Determine the [X, Y] coordinate at the center of the cell enclosing the given text.  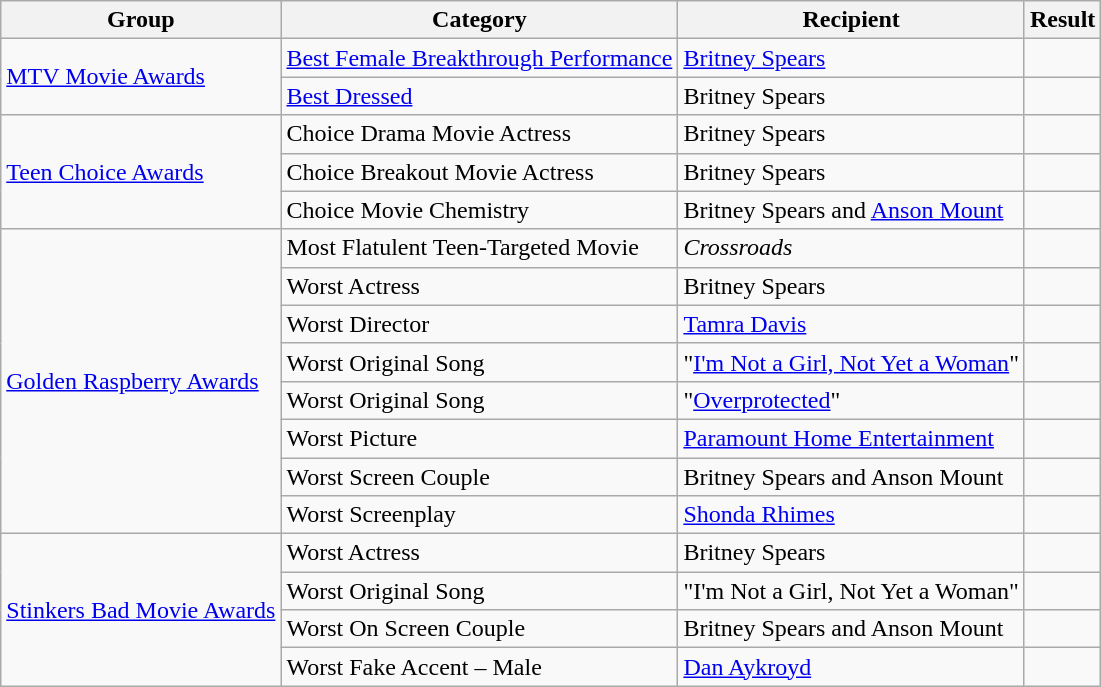
Most Flatulent Teen-Targeted Movie [480, 248]
Choice Breakout Movie Actress [480, 172]
Choice Drama Movie Actress [480, 134]
Teen Choice Awards [141, 172]
Best Female Breakthrough Performance [480, 58]
Choice Movie Chemistry [480, 210]
Worst Picture [480, 438]
Stinkers Bad Movie Awards [141, 610]
Paramount Home Entertainment [852, 438]
Group [141, 20]
Golden Raspberry Awards [141, 381]
Dan Aykroyd [852, 667]
Category [480, 20]
Tamra Davis [852, 324]
Worst Fake Accent – Male [480, 667]
Worst On Screen Couple [480, 629]
Crossroads [852, 248]
Worst Director [480, 324]
MTV Movie Awards [141, 77]
Best Dressed [480, 96]
Worst Screenplay [480, 515]
Shonda Rhimes [852, 515]
"Overprotected" [852, 400]
Worst Screen Couple [480, 477]
Recipient [852, 20]
Result [1062, 20]
